Output the [X, Y] coordinate of the center of the cell containing the given text.  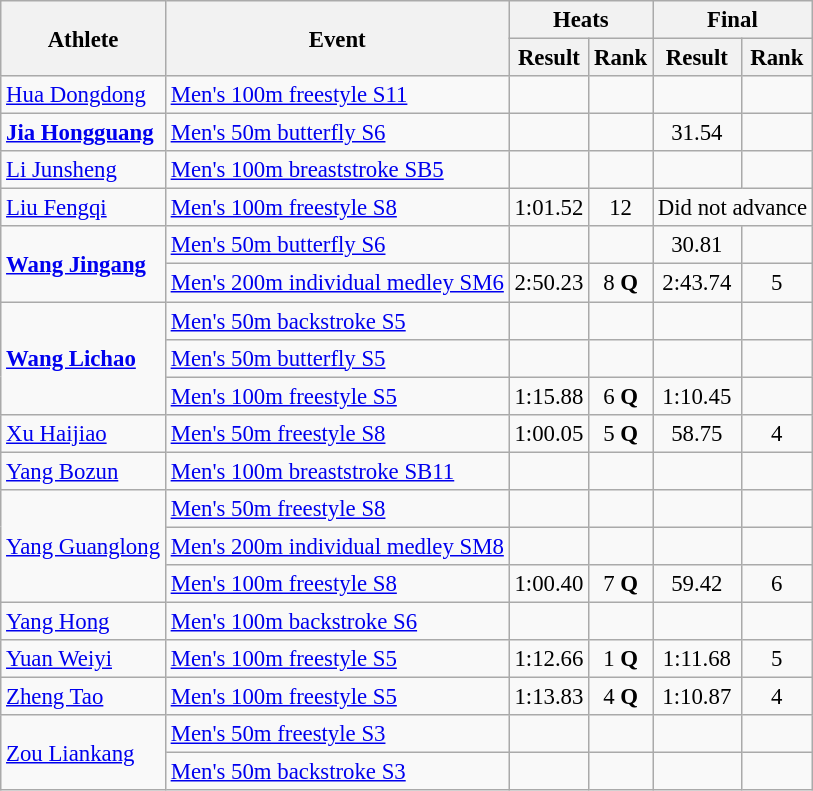
5 Q [621, 433]
59.42 [696, 584]
Men's 200m individual medley SM8 [337, 546]
Jia Hongguang [84, 133]
6 Q [621, 396]
1:10.87 [696, 697]
Men's 200m individual medley SM6 [337, 283]
4 Q [621, 697]
Athlete [84, 38]
8 Q [621, 283]
1 Q [621, 659]
Wang Lichao [84, 358]
1:01.52 [549, 208]
31.54 [696, 133]
Hua Dongdong [84, 95]
1:10.45 [696, 396]
Yang Bozun [84, 471]
2:50.23 [549, 283]
1:15.88 [549, 396]
12 [621, 208]
Yuan Weiyi [84, 659]
Men's 100m breaststroke SB5 [337, 170]
Yang Guanglong [84, 546]
Men's 50m backstroke S5 [337, 321]
Men's 50m freestyle S3 [337, 734]
Event [337, 38]
Zou Liankang [84, 752]
Heats [580, 20]
Men's 50m butterfly S5 [337, 358]
58.75 [696, 433]
Xu Haijiao [84, 433]
30.81 [696, 245]
1:00.40 [549, 584]
Did not advance [732, 208]
1:11.68 [696, 659]
Men's 100m freestyle S11 [337, 95]
Yang Hong [84, 621]
6 [776, 584]
Zheng Tao [84, 697]
Men's 100m backstroke S6 [337, 621]
1:12.66 [549, 659]
Final [732, 20]
Wang Jingang [84, 264]
2:43.74 [696, 283]
1:13.83 [549, 697]
7 Q [621, 584]
1:00.05 [549, 433]
Men's 50m backstroke S3 [337, 772]
Li Junsheng [84, 170]
Men's 100m breaststroke SB11 [337, 471]
Liu Fengqi [84, 208]
